From the cell containing the given text, extract its center point as (x, y) coordinate. 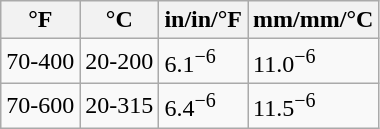
6.1−6 (204, 62)
70-600 (40, 106)
11.5−6 (314, 106)
°F (40, 20)
70-400 (40, 62)
6.4−6 (204, 106)
20-200 (120, 62)
mm/mm/°C (314, 20)
°C (120, 20)
20-315 (120, 106)
11.0−6 (314, 62)
in/in/°F (204, 20)
